Extract the (x, y) coordinate from the center of the cell holding the provided text.  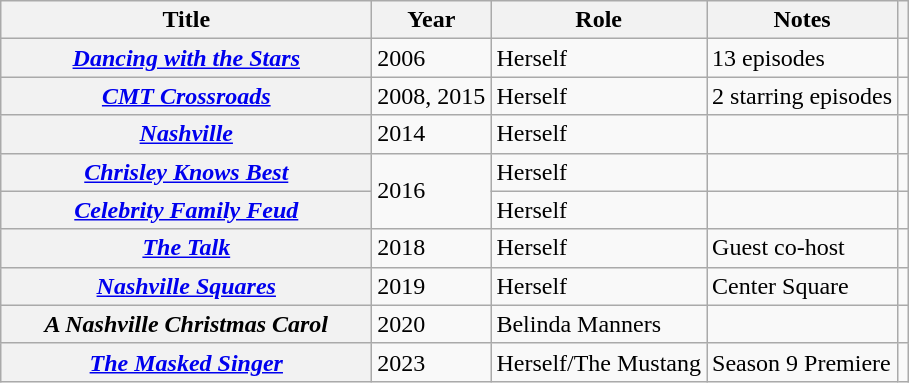
Chrisley Knows Best (186, 172)
13 episodes (802, 58)
Belinda Manners (599, 324)
Guest co-host (802, 248)
The Talk (186, 248)
2019 (432, 286)
Season 9 Premiere (802, 362)
2006 (432, 58)
Title (186, 20)
Celebrity Family Feud (186, 210)
2018 (432, 248)
2016 (432, 191)
2014 (432, 134)
2020 (432, 324)
Dancing with the Stars (186, 58)
2008, 2015 (432, 96)
CMT Crossroads (186, 96)
2 starring episodes (802, 96)
A Nashville Christmas Carol (186, 324)
The Masked Singer (186, 362)
Notes (802, 20)
Center Square (802, 286)
Year (432, 20)
Nashville Squares (186, 286)
Role (599, 20)
Herself/The Mustang (599, 362)
Nashville (186, 134)
2023 (432, 362)
